Provide the (X, Y) coordinate of the cell's center where the given text is located.  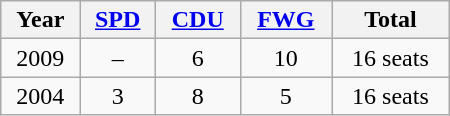
SPD (118, 20)
FWG (286, 20)
2009 (40, 58)
2004 (40, 96)
6 (198, 58)
Total (391, 20)
3 (118, 96)
10 (286, 58)
8 (198, 96)
5 (286, 96)
CDU (198, 20)
Year (40, 20)
– (118, 58)
